Provide the [X, Y] coordinate of the cell's center where the given text is located.  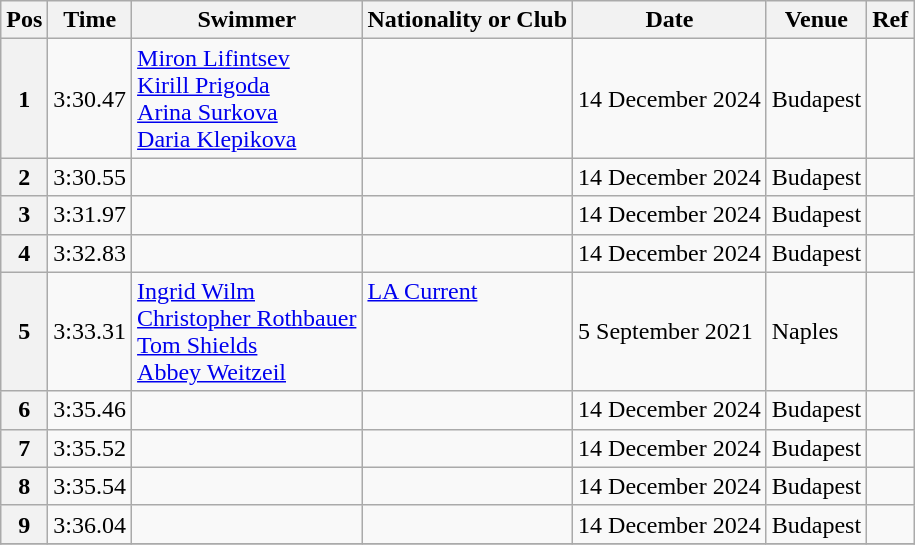
3:35.46 [90, 410]
3:32.83 [90, 253]
5 September 2021 [670, 332]
Ingrid WilmChristopher RothbauerTom ShieldsAbbey Weitzeil [247, 332]
3:35.54 [90, 486]
1 [24, 98]
Miron LifintsevKirill PrigodaArina SurkovaDaria Klepikova [247, 98]
3:33.31 [90, 332]
3:36.04 [90, 524]
Pos [24, 20]
LA Current [468, 332]
Nationality or Club [468, 20]
3:30.55 [90, 177]
Date [670, 20]
7 [24, 448]
2 [24, 177]
Swimmer [247, 20]
Ref [890, 20]
3:35.52 [90, 448]
5 [24, 332]
6 [24, 410]
3:30.47 [90, 98]
Naples [816, 332]
8 [24, 486]
Venue [816, 20]
Time [90, 20]
3 [24, 215]
4 [24, 253]
3:31.97 [90, 215]
9 [24, 524]
